Determine the (x, y) coordinate at the center of the cell enclosing the given text.  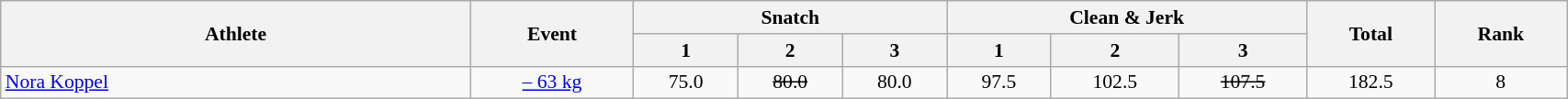
Snatch (790, 17)
Athlete (235, 33)
97.5 (999, 82)
8 (1501, 82)
Event (552, 33)
Clean & Jerk (1127, 17)
102.5 (1115, 82)
Total (1371, 33)
Nora Koppel (235, 82)
– 63 kg (552, 82)
182.5 (1371, 82)
107.5 (1242, 82)
75.0 (686, 82)
Rank (1501, 33)
